Pinpoint the cell where the given text exists, returning its (X, Y) midpoint coordinate. 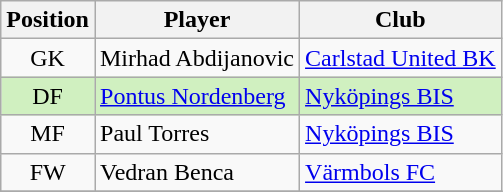
MF (48, 134)
GK (48, 58)
Position (48, 20)
Värmbols FC (401, 172)
Mirhad Abdijanovic (196, 58)
Paul Torres (196, 134)
Carlstad United BK (401, 58)
Club (401, 20)
DF (48, 96)
FW (48, 172)
Pontus Nordenberg (196, 96)
Vedran Benca (196, 172)
Player (196, 20)
